For the text-containing cell, return its midpoint in [X, Y] coordinate format. 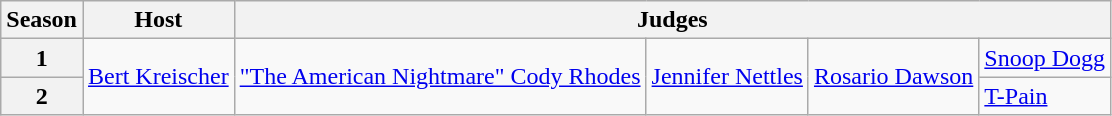
Jennifer Nettles [727, 77]
Host [158, 20]
Snoop Dogg [1045, 58]
2 [42, 96]
"The American Nightmare" Cody Rhodes [440, 77]
T-Pain [1045, 96]
Season [42, 20]
Bert Kreischer [158, 77]
Rosario Dawson [893, 77]
Judges [672, 20]
1 [42, 58]
